Return (x, y) of the center of cell containing provided text 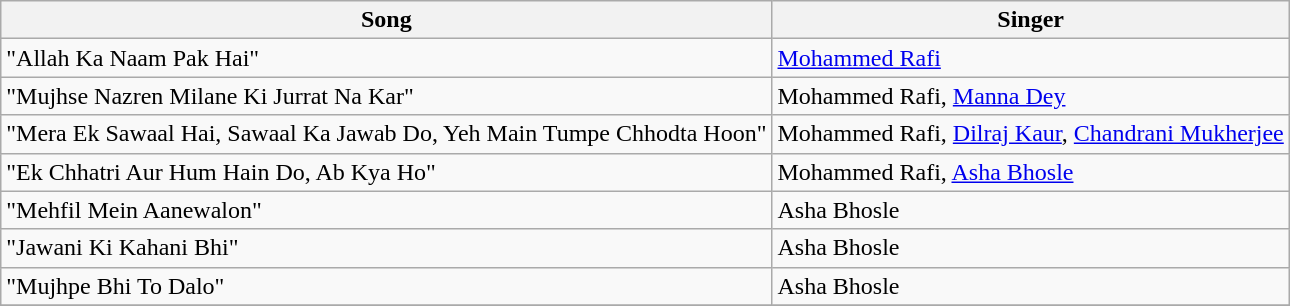
Mohammed Rafi, Manna Dey (1030, 96)
"Mujhpe Bhi To Dalo" (386, 286)
"Jawani Ki Kahani Bhi" (386, 248)
"Mehfil Mein Aanewalon" (386, 210)
Song (386, 20)
Mohammed Rafi (1030, 58)
"Allah Ka Naam Pak Hai" (386, 58)
"Ek Chhatri Aur Hum Hain Do, Ab Kya Ho" (386, 172)
Mohammed Rafi, Dilraj Kaur, Chandrani Mukherjee (1030, 134)
"Mera Ek Sawaal Hai, Sawaal Ka Jawab Do, Yeh Main Tumpe Chhodta Hoon" (386, 134)
Mohammed Rafi, Asha Bhosle (1030, 172)
"Mujhse Nazren Milane Ki Jurrat Na Kar" (386, 96)
Singer (1030, 20)
